Return the (X, Y) coordinate for the center point of the cell that contains the specified text.  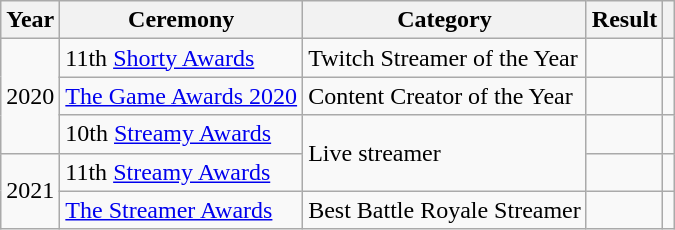
Best Battle Royale Streamer (445, 210)
2020 (30, 96)
10th Streamy Awards (182, 134)
Content Creator of the Year (445, 96)
Year (30, 20)
Live streamer (445, 153)
Category (445, 20)
The Game Awards 2020 (182, 96)
Result (624, 20)
Twitch Streamer of the Year (445, 58)
The Streamer Awards (182, 210)
2021 (30, 191)
11th Streamy Awards (182, 172)
11th Shorty Awards (182, 58)
Ceremony (182, 20)
